For the text-containing cell, return its midpoint in [X, Y] coordinate format. 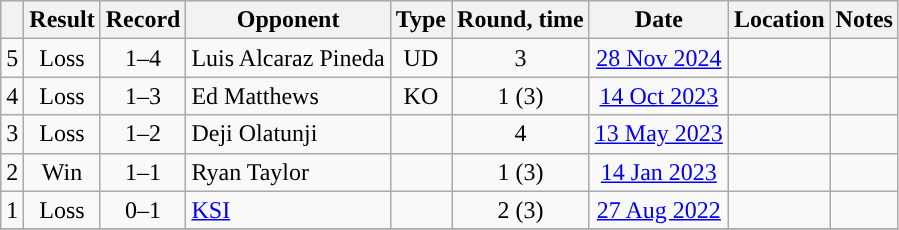
14 Oct 2023 [658, 96]
Deji Olatunji [288, 134]
KO [420, 96]
Result [62, 20]
Win [62, 172]
1 [12, 210]
KSI [288, 210]
Location [779, 20]
Luis Alcaraz Pineda [288, 58]
1–3 [143, 96]
13 May 2023 [658, 134]
UD [420, 58]
Date [658, 20]
2 [12, 172]
0–1 [143, 210]
1–1 [143, 172]
14 Jan 2023 [658, 172]
Ryan Taylor [288, 172]
Record [143, 20]
28 Nov 2024 [658, 58]
Ed Matthews [288, 96]
1–2 [143, 134]
2 (3) [521, 210]
27 Aug 2022 [658, 210]
1–4 [143, 58]
Type [420, 20]
Opponent [288, 20]
Notes [864, 20]
Round, time [521, 20]
5 [12, 58]
